Determine the (x, y) coordinate at the center of the cell enclosing the given text.  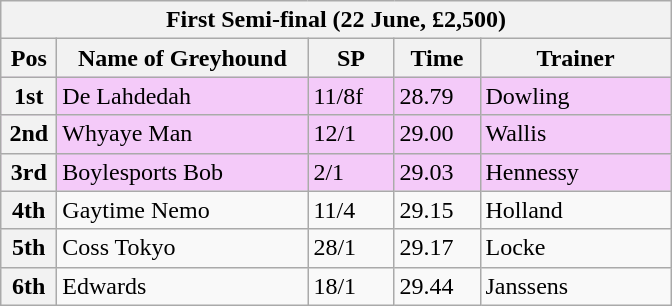
Dowling (576, 96)
Gaytime Nemo (182, 210)
1st (29, 96)
3rd (29, 172)
Janssens (576, 286)
29.17 (437, 248)
First Semi-final (22 June, £2,500) (336, 20)
4th (29, 210)
11/4 (351, 210)
2nd (29, 134)
29.15 (437, 210)
12/1 (351, 134)
Boylesports Bob (182, 172)
Edwards (182, 286)
Locke (576, 248)
2/1 (351, 172)
Time (437, 58)
29.00 (437, 134)
28/1 (351, 248)
Coss Tokyo (182, 248)
11/8f (351, 96)
De Lahdedah (182, 96)
Hennessy (576, 172)
Wallis (576, 134)
29.44 (437, 286)
Pos (29, 58)
SP (351, 58)
18/1 (351, 286)
29.03 (437, 172)
Holland (576, 210)
6th (29, 286)
28.79 (437, 96)
Whyaye Man (182, 134)
Trainer (576, 58)
5th (29, 248)
Name of Greyhound (182, 58)
